For the text-containing cell, return its midpoint in [x, y] coordinate format. 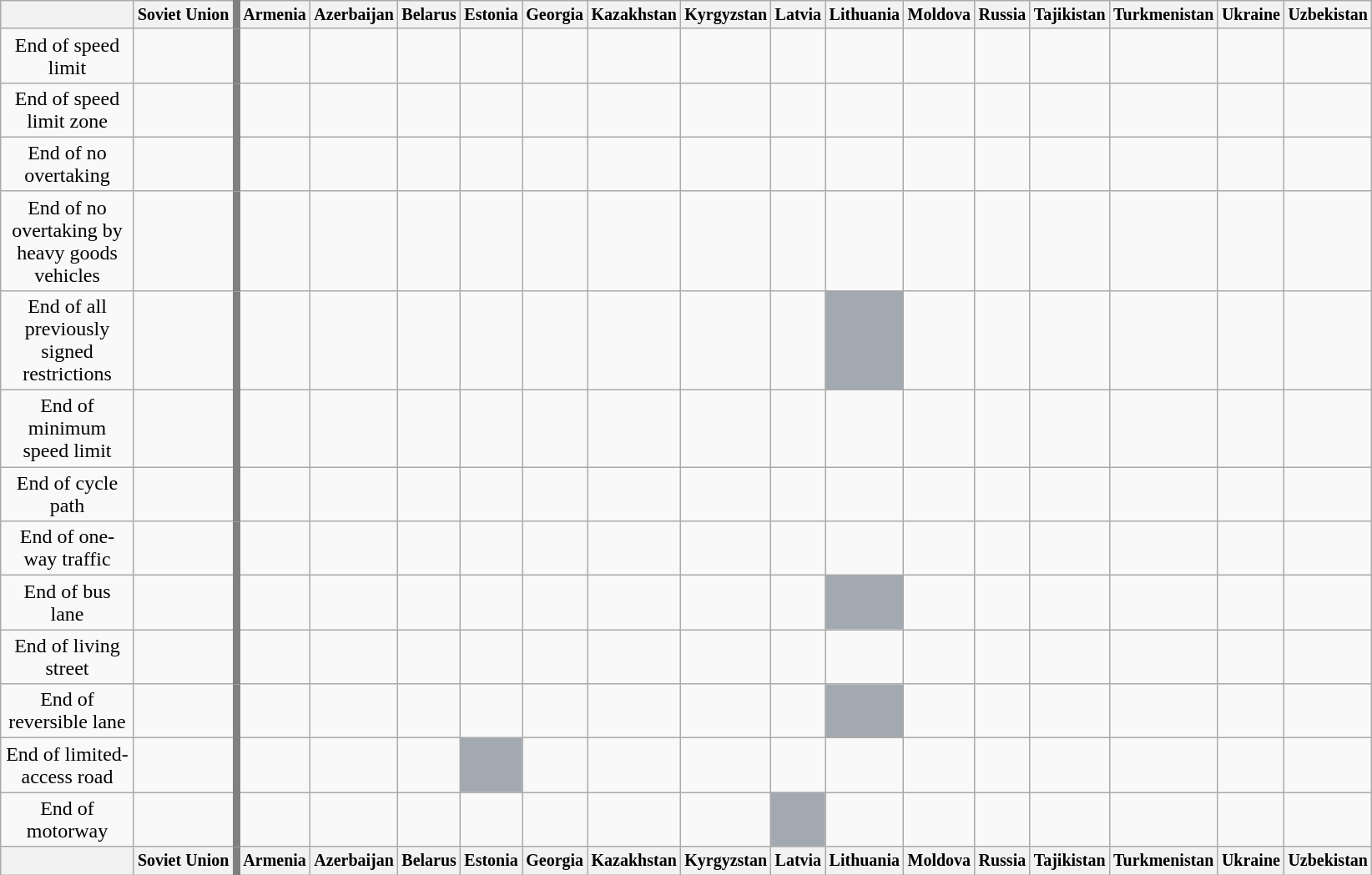
End of all previously signed restrictions [67, 340]
End of reversible lane [67, 711]
End of no overtaking by heavy goods vehicles [67, 240]
End of motorway [67, 819]
End of speed limit zone [67, 110]
End of one-way traffic [67, 549]
End of cycle path [67, 494]
End of no overtaking [67, 163]
End of living street [67, 657]
End of limited-access road [67, 766]
End of bus lane [67, 602]
End of minimum speed limit [67, 429]
End of speed limit [67, 55]
